Return (X, Y) of the center of cell containing provided text 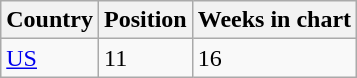
Position (145, 20)
US (50, 58)
Weeks in chart (274, 20)
Country (50, 20)
16 (274, 58)
11 (145, 58)
